Detect which cell encompasses the target text, then output its (X, Y) center coordinate. 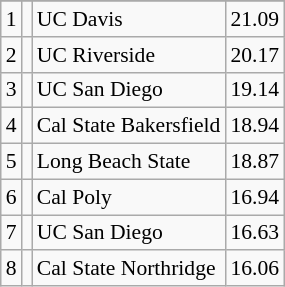
Cal Poly (129, 197)
16.06 (254, 269)
Long Beach State (129, 162)
19.14 (254, 90)
20.17 (254, 55)
8 (12, 269)
1 (12, 19)
UC Riverside (129, 55)
21.09 (254, 19)
Cal State Northridge (129, 269)
6 (12, 197)
16.94 (254, 197)
5 (12, 162)
16.63 (254, 233)
18.94 (254, 126)
2 (12, 55)
Cal State Bakersfield (129, 126)
3 (12, 90)
4 (12, 126)
18.87 (254, 162)
7 (12, 233)
UC Davis (129, 19)
